Return the [x, y] coordinate for the center point of the cell that contains the specified text.  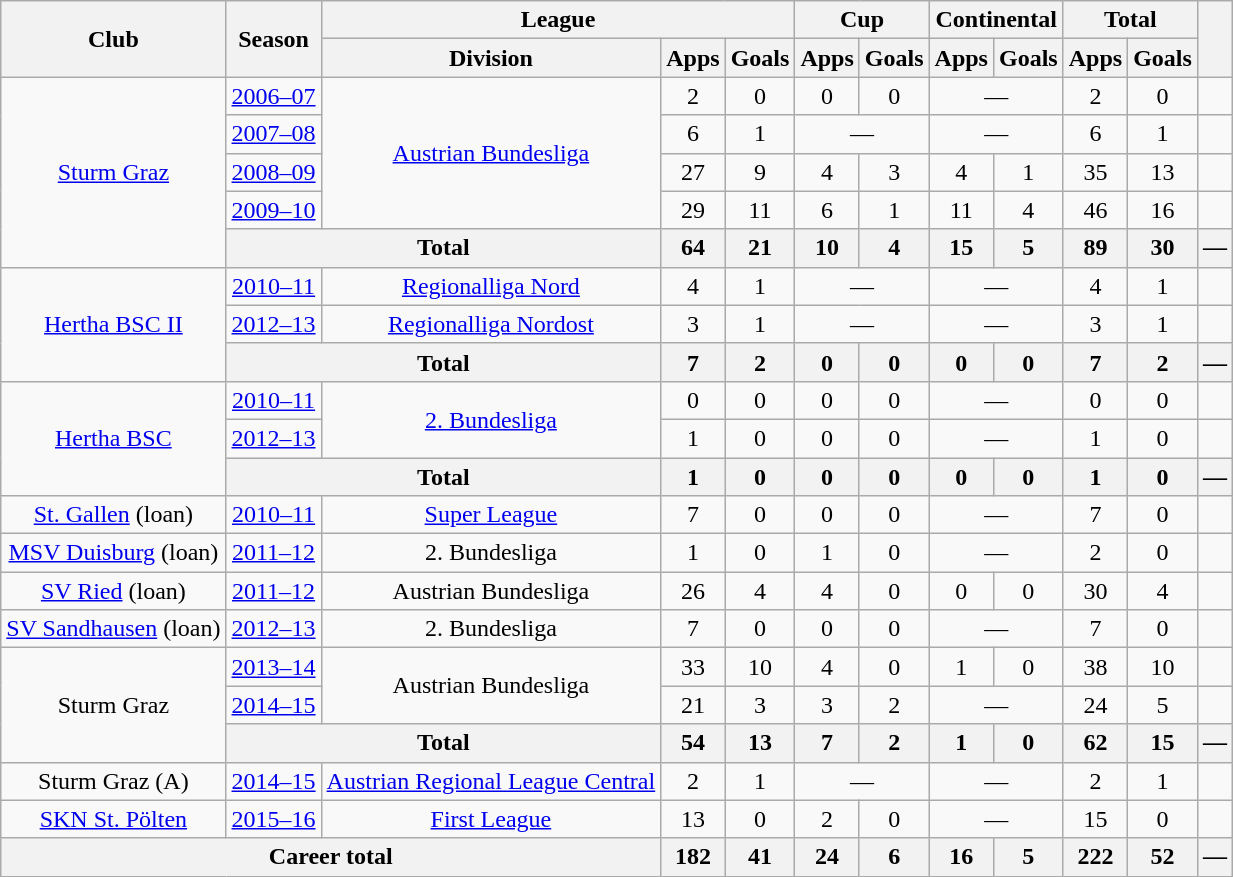
2006–07 [274, 96]
Austrian Regional League Central [491, 781]
St. Gallen (loan) [114, 515]
26 [693, 591]
SV Sandhausen (loan) [114, 629]
2008–09 [274, 172]
Cup [862, 20]
Season [274, 39]
Club [114, 39]
38 [1095, 667]
Continental [996, 20]
Sturm Graz (A) [114, 781]
First League [491, 819]
Career total [331, 857]
54 [693, 743]
Regionalliga Nordost [491, 324]
46 [1095, 210]
2015–16 [274, 819]
2013–14 [274, 667]
2009–10 [274, 210]
64 [693, 248]
SKN St. Pölten [114, 819]
MSV Duisburg (loan) [114, 553]
SV Ried (loan) [114, 591]
29 [693, 210]
Hertha BSC II [114, 324]
Division [491, 58]
89 [1095, 248]
62 [1095, 743]
33 [693, 667]
9 [760, 172]
2007–08 [274, 134]
222 [1095, 857]
Hertha BSC [114, 438]
Regionalliga Nord [491, 286]
182 [693, 857]
35 [1095, 172]
27 [693, 172]
41 [760, 857]
League [558, 20]
52 [1163, 857]
Super League [491, 515]
